Locate the cell with the specified text and output its [x, y] center coordinate. 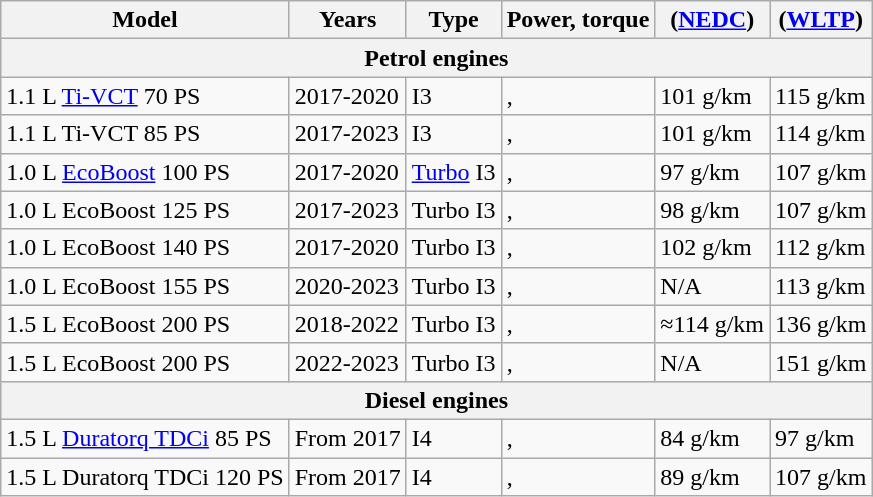
≈114 g/km [712, 324]
1.5 L Duratorq TDCi 120 PS [145, 477]
Years [348, 20]
102 g/km [712, 248]
115 g/km [821, 96]
1.0 L EcoBoost 125 PS [145, 210]
112 g/km [821, 248]
1.1 L Ti-VCT 70 PS [145, 96]
2022-2023 [348, 362]
1.5 L Duratorq TDCi 85 PS [145, 438]
Power, torque [578, 20]
1.0 L EcoBoost 155 PS [145, 286]
2018-2022 [348, 324]
Type [454, 20]
Diesel engines [436, 400]
113 g/km [821, 286]
98 g/km [712, 210]
1.0 L EcoBoost 100 PS [145, 172]
151 g/km [821, 362]
114 g/km [821, 134]
2020-2023 [348, 286]
1.0 L EcoBoost 140 PS [145, 248]
Petrol engines [436, 58]
(NEDC) [712, 20]
136 g/km [821, 324]
(WLTP) [821, 20]
89 g/km [712, 477]
Model [145, 20]
1.1 L Ti-VCT 85 PS [145, 134]
84 g/km [712, 438]
